Provide the [x, y] coordinate of the cell's center where the given text is located.  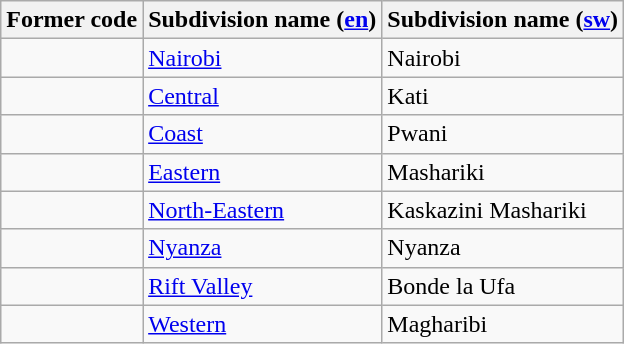
Eastern [262, 172]
Pwani [503, 134]
Subdivision name (en) [262, 20]
Western [262, 324]
Central [262, 96]
Rift Valley [262, 286]
Kaskazini Mashariki [503, 210]
Magharibi [503, 324]
North-Eastern [262, 210]
Kati [503, 96]
Coast [262, 134]
Bonde la Ufa [503, 286]
Former code [72, 20]
Subdivision name (sw) [503, 20]
Mashariki [503, 172]
